Scan for the cell matching the given text and deliver its [X, Y] coordinate at center. 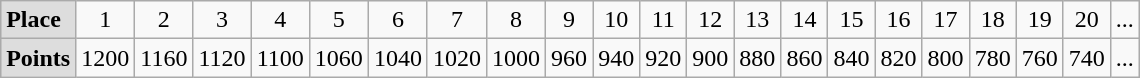
1 [106, 20]
780 [992, 58]
9 [570, 20]
14 [804, 20]
16 [898, 20]
1060 [338, 58]
1160 [164, 58]
13 [758, 20]
880 [758, 58]
3 [222, 20]
1020 [456, 58]
920 [664, 58]
Place [38, 20]
800 [946, 58]
20 [1086, 20]
940 [616, 58]
740 [1086, 58]
1120 [222, 58]
10 [616, 20]
15 [852, 20]
8 [516, 20]
19 [1040, 20]
860 [804, 58]
1200 [106, 58]
760 [1040, 58]
1000 [516, 58]
5 [338, 20]
960 [570, 58]
2 [164, 20]
7 [456, 20]
Points [38, 58]
17 [946, 20]
6 [398, 20]
12 [710, 20]
820 [898, 58]
1100 [280, 58]
840 [852, 58]
18 [992, 20]
900 [710, 58]
11 [664, 20]
1040 [398, 58]
4 [280, 20]
